Find where the given text appears and provide that cell's center as (X, Y) coordinate. 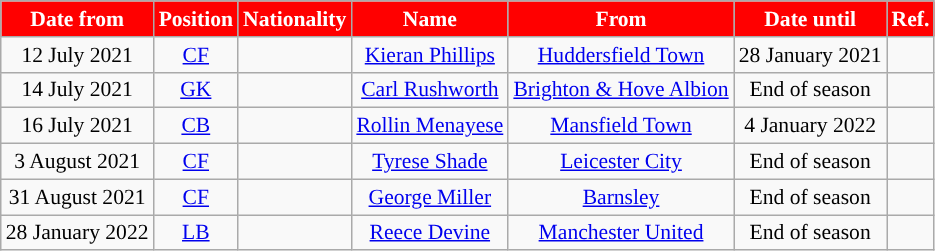
Position (196, 19)
From (620, 19)
Date until (810, 19)
Leicester City (620, 162)
31 August 2021 (78, 197)
14 July 2021 (78, 90)
28 January 2022 (78, 233)
GK (196, 90)
4 January 2022 (810, 126)
LB (196, 233)
CB (196, 126)
3 August 2021 (78, 162)
12 July 2021 (78, 55)
George Miller (430, 197)
28 January 2021 (810, 55)
Tyrese Shade (430, 162)
Kieran Phillips (430, 55)
Rollin Menayese (430, 126)
16 July 2021 (78, 126)
Name (430, 19)
Huddersfield Town (620, 55)
Manchester United (620, 233)
Mansfield Town (620, 126)
Ref. (911, 19)
Barnsley (620, 197)
Brighton & Hove Albion (620, 90)
Reece Devine (430, 233)
Carl Rushworth (430, 90)
Nationality (294, 19)
Date from (78, 19)
